Pinpoint the cell where the given text exists, returning its [x, y] midpoint coordinate. 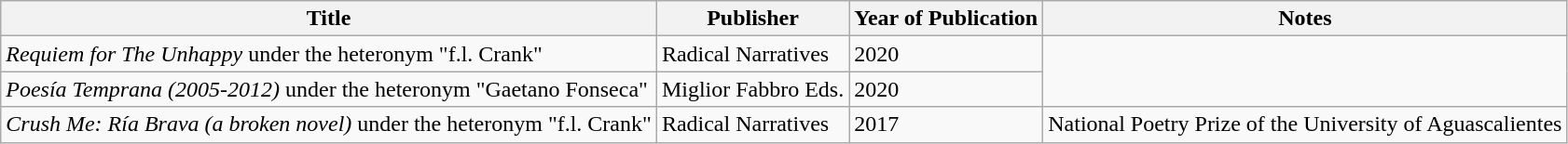
Year of Publication [946, 19]
Publisher [752, 19]
Miglior Fabbro Eds. [752, 89]
National Poetry Prize of the University of Aguascalientes [1305, 124]
Poesía Temprana (2005-2012) under the heteronym "Gaetano Fonseca" [329, 89]
2017 [946, 124]
Notes [1305, 19]
Requiem for The Unhappy under the heteronym "f.l. Crank" [329, 54]
Title [329, 19]
Crush Me: Ría Brava (a broken novel) under the heteronym "f.l. Crank" [329, 124]
